Find where the given text appears and provide that cell's center as (X, Y) coordinate. 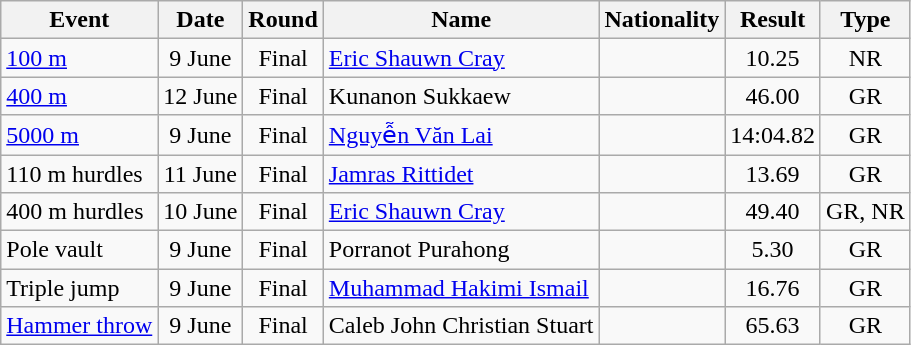
10 June (200, 212)
14:04.82 (773, 135)
400 m (80, 96)
Round (283, 20)
Pole vault (80, 250)
NR (865, 58)
Name (461, 20)
Type (865, 20)
Hammer throw (80, 326)
Result (773, 20)
Event (80, 20)
Jamras Rittidet (461, 173)
Porranot Purahong (461, 250)
49.40 (773, 212)
5000 m (80, 135)
13.69 (773, 173)
400 m hurdles (80, 212)
Kunanon Sukkaew (461, 96)
100 m (80, 58)
5.30 (773, 250)
Nguyễn Văn Lai (461, 135)
46.00 (773, 96)
Triple jump (80, 288)
Muhammad Hakimi Ismail (461, 288)
16.76 (773, 288)
Date (200, 20)
Caleb John Christian Stuart (461, 326)
11 June (200, 173)
110 m hurdles (80, 173)
65.63 (773, 326)
10.25 (773, 58)
Nationality (662, 20)
12 June (200, 96)
GR, NR (865, 212)
